Scan for the cell matching the given text and deliver its [X, Y] coordinate at center. 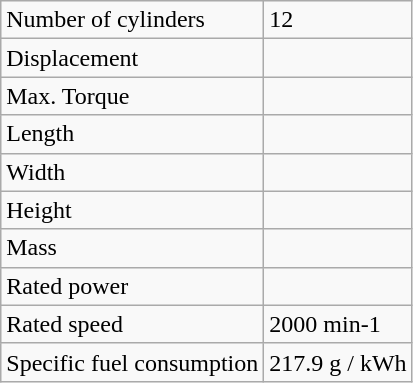
Rated power [132, 286]
Specific fuel consumption [132, 362]
Number of cylinders [132, 20]
12 [338, 20]
Height [132, 210]
Rated speed [132, 324]
Max. Torque [132, 96]
Length [132, 134]
Displacement [132, 58]
2000 min-1 [338, 324]
Mass [132, 248]
217.9 g / kWh [338, 362]
Width [132, 172]
